For the text-containing cell, return its midpoint in [X, Y] coordinate format. 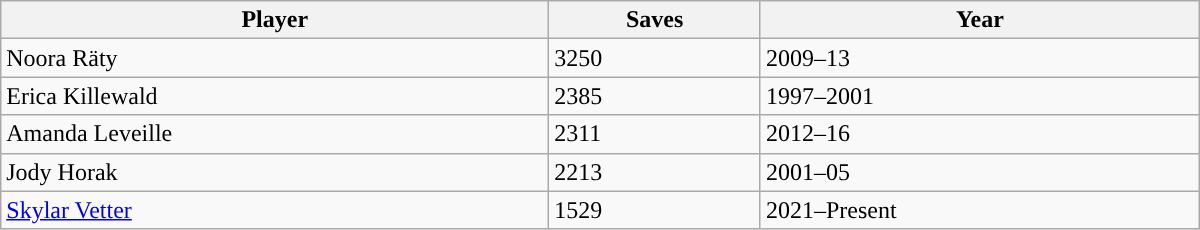
2385 [655, 96]
Erica Killewald [275, 96]
2012–16 [980, 134]
Year [980, 20]
Jody Horak [275, 172]
2213 [655, 172]
Skylar Vetter [275, 210]
Saves [655, 20]
2311 [655, 134]
2021–Present [980, 210]
Amanda Leveille [275, 134]
2001–05 [980, 172]
Noora Räty [275, 58]
3250 [655, 58]
Player [275, 20]
1529 [655, 210]
1997–2001 [980, 96]
2009–13 [980, 58]
